Detect which cell encompasses the target text, then output its (X, Y) center coordinate. 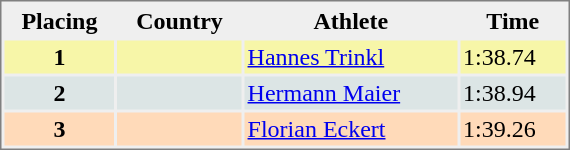
1:39.26 (512, 128)
2 (59, 92)
1:38.74 (512, 56)
Athlete (352, 20)
Hermann Maier (352, 92)
Florian Eckert (352, 128)
1 (59, 56)
Time (512, 20)
3 (59, 128)
Hannes Trinkl (352, 56)
1:38.94 (512, 92)
Country (179, 20)
Placing (59, 20)
